Provide the [X, Y] coordinate of the cell's center where the given text is located.  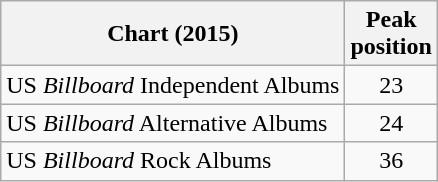
24 [391, 123]
US Billboard Independent Albums [173, 85]
23 [391, 85]
Peakposition [391, 34]
US Billboard Rock Albums [173, 161]
36 [391, 161]
US Billboard Alternative Albums [173, 123]
Chart (2015) [173, 34]
